Find where the given text appears and provide that cell's center as [X, Y] coordinate. 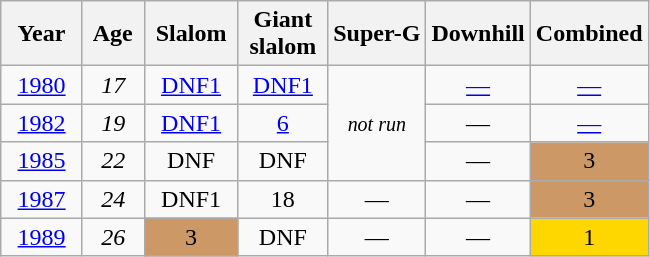
1989 [42, 237]
22 [113, 161]
Year [42, 34]
26 [113, 237]
1 [589, 237]
Combined [589, 34]
Slalom [191, 34]
1982 [42, 123]
19 [113, 123]
1987 [42, 199]
not run [377, 123]
1985 [42, 161]
Giant slalom [283, 34]
1980 [42, 85]
18 [283, 199]
Age [113, 34]
6 [283, 123]
24 [113, 199]
Downhill [478, 34]
17 [113, 85]
Super-G [377, 34]
